Return the (X, Y) coordinate for the center point of the cell that contains the specified text.  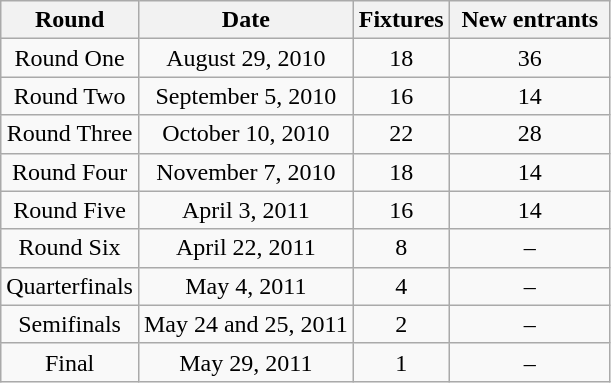
Final (70, 362)
Round (70, 20)
22 (401, 134)
Round One (70, 58)
April 3, 2011 (246, 210)
May 4, 2011 (246, 286)
1 (401, 362)
8 (401, 248)
November 7, 2010 (246, 172)
September 5, 2010 (246, 96)
Round Five (70, 210)
New entrants (530, 20)
Round Six (70, 248)
May 29, 2011 (246, 362)
Semifinals (70, 324)
May 24 and 25, 2011 (246, 324)
Date (246, 20)
Round Two (70, 96)
Fixtures (401, 20)
August 29, 2010 (246, 58)
2 (401, 324)
Round Four (70, 172)
April 22, 2011 (246, 248)
36 (530, 58)
October 10, 2010 (246, 134)
Quarterfinals (70, 286)
4 (401, 286)
Round Three (70, 134)
28 (530, 134)
